Extract the [x, y] coordinate from the center of the cell holding the provided text.  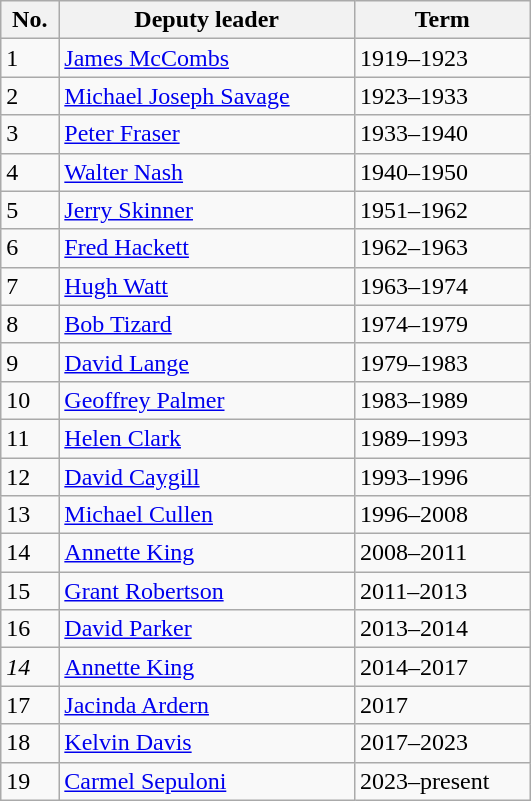
1993–1996 [442, 477]
2014–2017 [442, 667]
1989–1993 [442, 438]
16 [30, 629]
7 [30, 286]
Hugh Watt [207, 286]
1996–2008 [442, 515]
18 [30, 743]
1962–1963 [442, 248]
8 [30, 324]
David Parker [207, 629]
1933–1940 [442, 134]
Term [442, 20]
2 [30, 96]
4 [30, 172]
2013–2014 [442, 629]
1 [30, 58]
David Lange [207, 362]
2008–2011 [442, 553]
No. [30, 20]
Carmel Sepuloni [207, 781]
1923–1933 [442, 96]
Jacinda Ardern [207, 705]
Helen Clark [207, 438]
Bob Tizard [207, 324]
19 [30, 781]
6 [30, 248]
David Caygill [207, 477]
1919–1923 [442, 58]
3 [30, 134]
Walter Nash [207, 172]
10 [30, 400]
Peter Fraser [207, 134]
Fred Hackett [207, 248]
12 [30, 477]
17 [30, 705]
1974–1979 [442, 324]
Michael Joseph Savage [207, 96]
Jerry Skinner [207, 210]
James McCombs [207, 58]
Geoffrey Palmer [207, 400]
Michael Cullen [207, 515]
2023–present [442, 781]
2011–2013 [442, 591]
Deputy leader [207, 20]
Kelvin Davis [207, 743]
13 [30, 515]
1983–1989 [442, 400]
1951–1962 [442, 210]
2017 [442, 705]
Grant Robertson [207, 591]
1940–1950 [442, 172]
15 [30, 591]
9 [30, 362]
1979–1983 [442, 362]
11 [30, 438]
2017–2023 [442, 743]
5 [30, 210]
1963–1974 [442, 286]
